Capture the cell that displays the provided text and extract its (x, y) central coordinate. 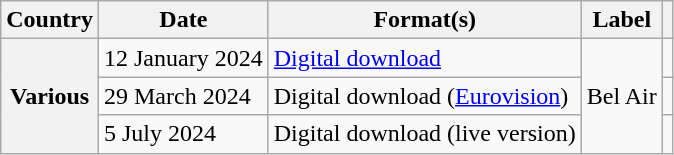
Bel Air (622, 96)
29 March 2024 (183, 96)
Various (50, 96)
Digital download (live version) (424, 134)
12 January 2024 (183, 58)
Digital download (424, 58)
5 July 2024 (183, 134)
Label (622, 20)
Digital download (Eurovision) (424, 96)
Date (183, 20)
Format(s) (424, 20)
Country (50, 20)
